Determine the (x, y) coordinate at the center of the cell enclosing the given text.  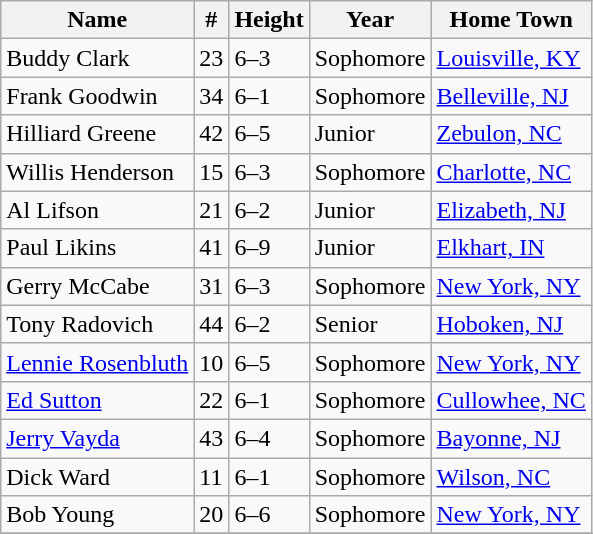
Paul Likins (98, 248)
6–9 (269, 248)
Height (269, 20)
10 (212, 362)
Hoboken, NJ (511, 324)
15 (212, 172)
Home Town (511, 20)
Name (98, 20)
Wilson, NC (511, 477)
Ed Sutton (98, 400)
Willis Henderson (98, 172)
6–6 (269, 515)
Hilliard Greene (98, 134)
34 (212, 96)
Jerry Vayda (98, 438)
Year (370, 20)
6–4 (269, 438)
Senior (370, 324)
Buddy Clark (98, 58)
Elizabeth, NJ (511, 210)
Zebulon, NC (511, 134)
# (212, 20)
Charlotte, NC (511, 172)
41 (212, 248)
20 (212, 515)
Lennie Rosenbluth (98, 362)
21 (212, 210)
Elkhart, IN (511, 248)
23 (212, 58)
Dick Ward (98, 477)
Belleville, NJ (511, 96)
Louisville, KY (511, 58)
44 (212, 324)
43 (212, 438)
42 (212, 134)
Gerry McCabe (98, 286)
Bayonne, NJ (511, 438)
Bob Young (98, 515)
22 (212, 400)
Al Lifson (98, 210)
31 (212, 286)
Frank Goodwin (98, 96)
Cullowhee, NC (511, 400)
Tony Radovich (98, 324)
11 (212, 477)
